Determine the [x, y] coordinate at the center of the cell enclosing the given text.  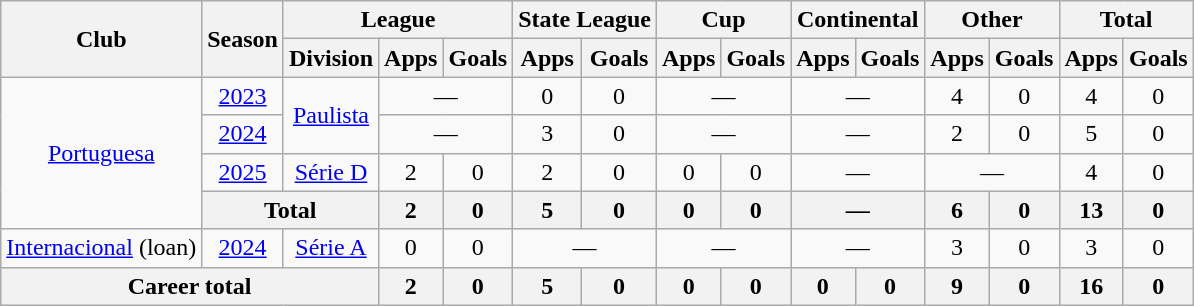
Série D [330, 172]
Série A [330, 248]
Continental [858, 20]
6 [957, 210]
Internacional (loan) [102, 248]
Other [992, 20]
Club [102, 39]
Paulista [330, 115]
State League [585, 20]
Division [330, 58]
16 [1091, 286]
Cup [723, 20]
2023 [243, 96]
Season [243, 39]
13 [1091, 210]
9 [957, 286]
2025 [243, 172]
Portuguesa [102, 153]
League [398, 20]
Career total [190, 286]
